Extract the [x, y] coordinate from the center of the cell holding the provided text.  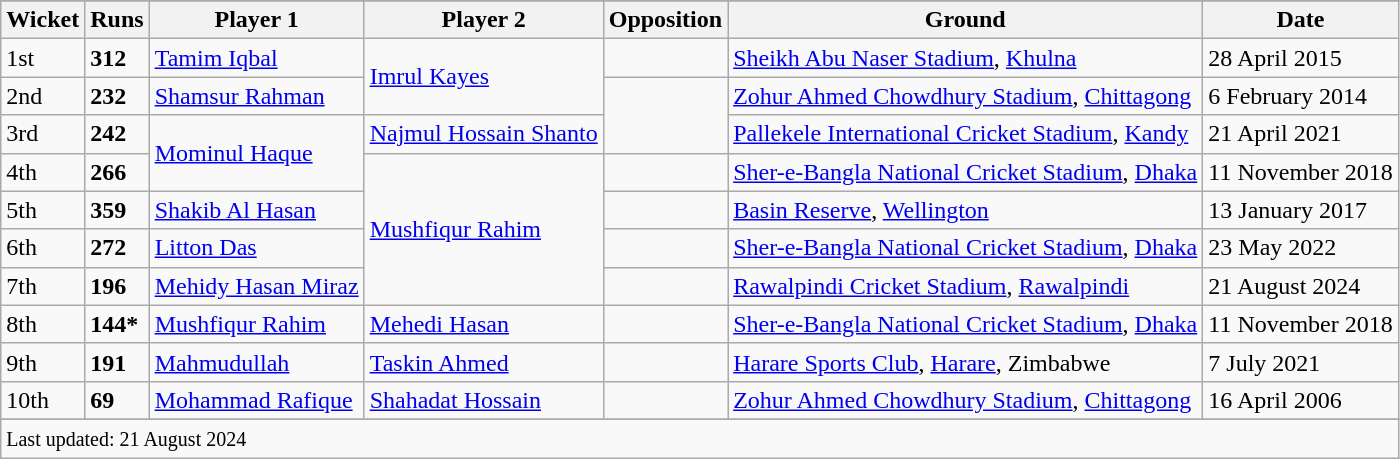
16 April 2006 [1300, 400]
242 [117, 134]
Najmul Hossain Shanto [484, 134]
21 April 2021 [1300, 134]
Player 2 [484, 20]
8th [43, 324]
9th [43, 362]
Harare Sports Club, Harare, Zimbabwe [966, 362]
Shamsur Rahman [256, 96]
Litton Das [256, 248]
232 [117, 96]
272 [117, 248]
28 April 2015 [1300, 58]
3rd [43, 134]
13 January 2017 [1300, 210]
Mehidy Hasan Miraz [256, 286]
Last updated: 21 August 2024 [700, 438]
Player 1 [256, 20]
10th [43, 400]
Rawalpindi Cricket Stadium, Rawalpindi [966, 286]
21 August 2024 [1300, 286]
6th [43, 248]
Tamim Iqbal [256, 58]
Taskin Ahmed [484, 362]
Wicket [43, 20]
23 May 2022 [1300, 248]
Basin Reserve, Wellington [966, 210]
196 [117, 286]
359 [117, 210]
69 [117, 400]
Opposition [665, 20]
312 [117, 58]
Mahmudullah [256, 362]
Imrul Kayes [484, 77]
Ground [966, 20]
Pallekele International Cricket Stadium, Kandy [966, 134]
Runs [117, 20]
Mohammad Rafique [256, 400]
Mominul Haque [256, 153]
5th [43, 210]
7th [43, 286]
Sheikh Abu Naser Stadium, Khulna [966, 58]
7 July 2021 [1300, 362]
144* [117, 324]
6 February 2014 [1300, 96]
4th [43, 172]
Date [1300, 20]
191 [117, 362]
Shakib Al Hasan [256, 210]
Mehedi Hasan [484, 324]
1st [43, 58]
266 [117, 172]
2nd [43, 96]
Shahadat Hossain [484, 400]
